Pinpoint the cell where the given text exists, returning its (X, Y) midpoint coordinate. 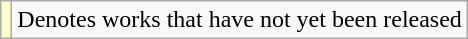
Denotes works that have not yet been released (240, 20)
